Return [x, y] of the center of cell containing provided text 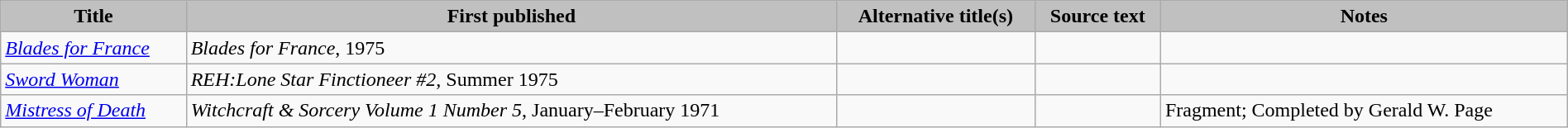
First published [511, 17]
Blades for France, 1975 [511, 48]
Fragment; Completed by Gerald W. Page [1364, 111]
Notes [1364, 17]
REH:Lone Star Finctioneer #2, Summer 1975 [511, 79]
Alternative title(s) [936, 17]
Sword Woman [93, 79]
Mistress of Death [93, 111]
Blades for France [93, 48]
Witchcraft & Sorcery Volume 1 Number 5, January–February 1971 [511, 111]
Title [93, 17]
Source text [1097, 17]
